Pinpoint the cell where the given text exists, returning its (X, Y) midpoint coordinate. 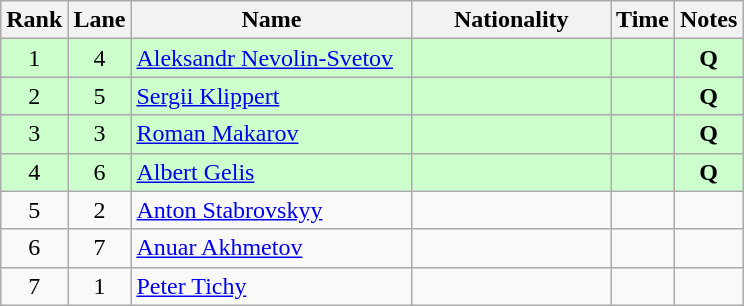
Anuar Akhmetov (272, 248)
Rank (34, 20)
Notes (709, 20)
Lane (100, 20)
Nationality (512, 20)
Sergii Klippert (272, 96)
Roman Makarov (272, 134)
Anton Stabrovskyy (272, 210)
Name (272, 20)
Aleksandr Nevolin-Svetov (272, 58)
Peter Tichy (272, 286)
Time (643, 20)
Albert Gelis (272, 172)
